From the cell containing the given text, extract its center point as [X, Y] coordinate. 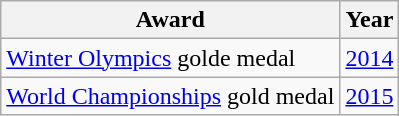
Winter Olympics golde medal [170, 58]
2015 [370, 96]
World Championships gold medal [170, 96]
Year [370, 20]
Award [170, 20]
2014 [370, 58]
